Identify which cell holds the provided text, then report its (x, y) central coordinate. 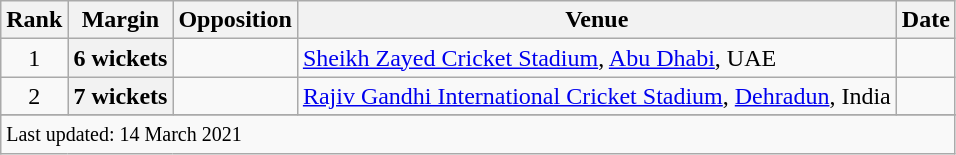
Date (926, 20)
Margin (120, 20)
2 (34, 96)
Rank (34, 20)
Rajiv Gandhi International Cricket Stadium, Dehradun, India (596, 96)
1 (34, 58)
Venue (596, 20)
Opposition (235, 20)
Sheikh Zayed Cricket Stadium, Abu Dhabi, UAE (596, 58)
7 wickets (120, 96)
Last updated: 14 March 2021 (478, 134)
6 wickets (120, 58)
